Determine the (x, y) coordinate at the center of the cell enclosing the given text.  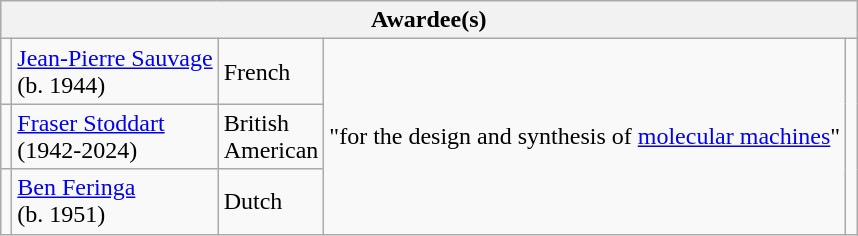
Dutch (271, 202)
Fraser Stoddart(1942-2024) (115, 136)
French (271, 72)
British American (271, 136)
Ben Feringa(b. 1951) (115, 202)
Awardee(s) (429, 20)
"for the design and synthesis of molecular machines" (585, 136)
Jean-Pierre Sauvage(b. 1944) (115, 72)
